Return (x, y) of the center of cell containing provided text 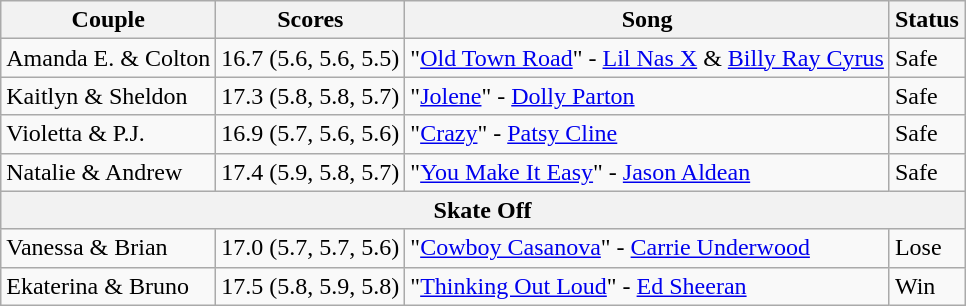
Natalie & Andrew (108, 172)
Status (926, 20)
Scores (310, 20)
"Thinking Out Loud" - Ed Sheeran (648, 286)
16.9 (5.7, 5.6, 5.6) (310, 134)
17.0 (5.7, 5.7, 5.6) (310, 248)
16.7 (5.6, 5.6, 5.5) (310, 58)
"Crazy" - Patsy Cline (648, 134)
"Cowboy Casanova" - Carrie Underwood (648, 248)
Vanessa & Brian (108, 248)
Kaitlyn & Sheldon (108, 96)
17.3 (5.8, 5.8, 5.7) (310, 96)
Ekaterina & Bruno (108, 286)
Song (648, 20)
17.5 (5.8, 5.9, 5.8) (310, 286)
"You Make It Easy" - Jason Aldean (648, 172)
Violetta & P.J. (108, 134)
Lose (926, 248)
Skate Off (483, 210)
"Jolene" - Dolly Parton (648, 96)
Couple (108, 20)
Amanda E. & Colton (108, 58)
"Old Town Road" - Lil Nas X & Billy Ray Cyrus (648, 58)
17.4 (5.9, 5.8, 5.7) (310, 172)
Win (926, 286)
